Identify which cell holds the provided text, then report its [x, y] central coordinate. 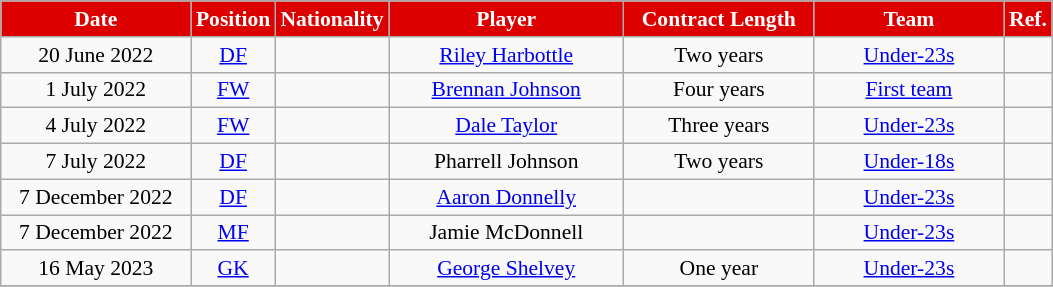
Three years [719, 126]
Nationality [332, 19]
Contract Length [719, 19]
Date [96, 19]
First team [909, 90]
16 May 2023 [96, 269]
Position [233, 19]
Team [909, 19]
One year [719, 269]
Under-18s [909, 162]
Ref. [1028, 19]
7 July 2022 [96, 162]
Brennan Johnson [506, 90]
4 July 2022 [96, 126]
George Shelvey [506, 269]
Aaron Donnelly [506, 197]
Four years [719, 90]
MF [233, 233]
Player [506, 19]
Dale Taylor [506, 126]
GK [233, 269]
20 June 2022 [96, 55]
Riley Harbottle [506, 55]
1 July 2022 [96, 90]
Jamie McDonnell [506, 233]
Pharrell Johnson [506, 162]
